Pinpoint the cell where the given text exists, returning its [X, Y] midpoint coordinate. 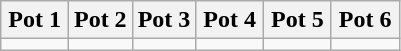
Pot 5 [298, 20]
Pot 6 [365, 20]
Pot 2 [100, 20]
Pot 3 [164, 20]
Pot 1 [35, 20]
Pot 4 [230, 20]
